Determine the (x, y) coordinate at the center of the cell enclosing the given text.  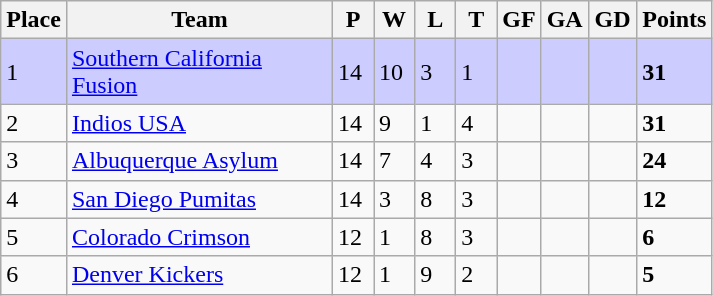
7 (394, 161)
P (354, 20)
GA (564, 20)
San Diego Pumitas (199, 199)
GF (519, 20)
W (394, 20)
Indios USA (199, 123)
Team (199, 20)
GD (612, 20)
Points (674, 20)
Colorado Crimson (199, 237)
L (436, 20)
Albuquerque Asylum (199, 161)
10 (394, 72)
Denver Kickers (199, 275)
Southern California Fusion (199, 72)
24 (674, 161)
T (476, 20)
Place (34, 20)
